For the text-containing cell, return its midpoint in [x, y] coordinate format. 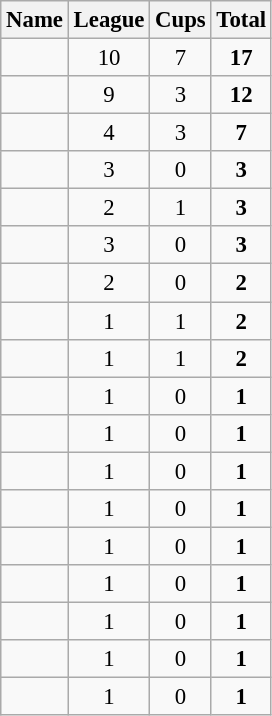
4 [108, 133]
Name [35, 20]
10 [108, 58]
9 [108, 95]
17 [241, 58]
12 [241, 95]
Total [241, 20]
League [108, 20]
Cups [180, 20]
